Extract the [X, Y] coordinate from the center of the cell holding the provided text.  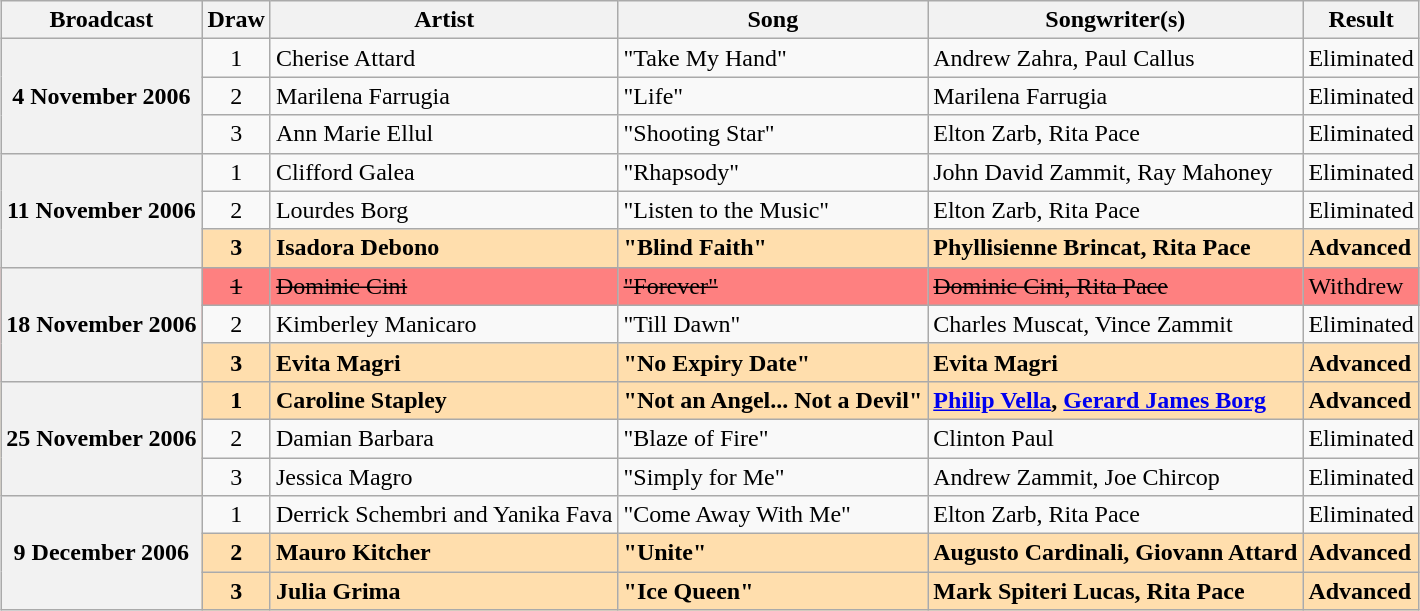
Clifford Galea [444, 172]
Artist [444, 20]
Song [773, 20]
"No Expiry Date" [773, 362]
John David Zammit, Ray Mahoney [1116, 172]
Derrick Schembri and Yanika Fava [444, 515]
18 November 2006 [102, 324]
Lourdes Borg [444, 210]
Withdrew [1361, 286]
Augusto Cardinali, Giovann Attard [1116, 553]
Ann Marie Ellul [444, 134]
Philip Vella, Gerard James Borg [1116, 400]
"Ice Queen" [773, 591]
Andrew Zammit, Joe Chircop [1116, 477]
Broadcast [102, 20]
Draw [236, 20]
"Forever" [773, 286]
25 November 2006 [102, 438]
Kimberley Manicaro [444, 324]
Damian Barbara [444, 438]
Result [1361, 20]
Jessica Magro [444, 477]
"Simply for Me" [773, 477]
Phyllisienne Brincat, Rita Pace [1116, 248]
Mark Spiteri Lucas, Rita Pace [1116, 591]
11 November 2006 [102, 210]
Songwriter(s) [1116, 20]
"Blind Faith" [773, 248]
Charles Muscat, Vince Zammit [1116, 324]
Cherise Attard [444, 58]
"Shooting Star" [773, 134]
Dominic Cini [444, 286]
"Unite" [773, 553]
"Life" [773, 96]
4 November 2006 [102, 96]
"Come Away With Me" [773, 515]
"Rhapsody" [773, 172]
Mauro Kitcher [444, 553]
"Listen to the Music" [773, 210]
Andrew Zahra, Paul Callus [1116, 58]
Dominic Cini, Rita Pace [1116, 286]
"Not an Angel... Not a Devil" [773, 400]
Clinton Paul [1116, 438]
"Take My Hand" [773, 58]
Julia Grima [444, 591]
"Till Dawn" [773, 324]
"Blaze of Fire" [773, 438]
Isadora Debono [444, 248]
Caroline Stapley [444, 400]
9 December 2006 [102, 553]
